Detect which cell encompasses the target text, then output its [X, Y] center coordinate. 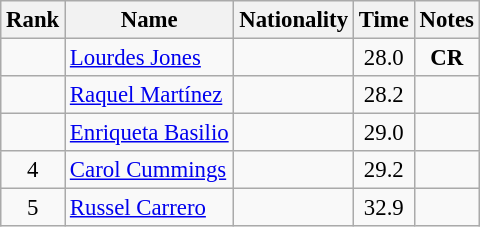
Nationality [294, 20]
Carol Cummings [150, 170]
Time [384, 20]
Notes [446, 20]
4 [33, 170]
Enriqueta Basilio [150, 133]
Rank [33, 20]
Raquel Martínez [150, 95]
32.9 [384, 208]
28.2 [384, 95]
Name [150, 20]
Russel Carrero [150, 208]
5 [33, 208]
28.0 [384, 58]
CR [446, 58]
Lourdes Jones [150, 58]
29.0 [384, 133]
29.2 [384, 170]
